Locate the cell with the specified text and output its (X, Y) center coordinate. 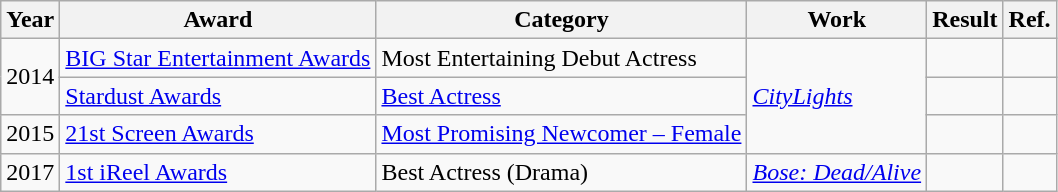
Year (30, 20)
Most Entertaining Debut Actress (562, 58)
Result (965, 20)
2017 (30, 172)
1st iReel Awards (218, 172)
Ref. (1030, 20)
CityLights (837, 96)
2014 (30, 77)
Best Actress (Drama) (562, 172)
Bose: Dead/Alive (837, 172)
Stardust Awards (218, 96)
BIG Star Entertainment Awards (218, 58)
21st Screen Awards (218, 134)
Category (562, 20)
Award (218, 20)
Best Actress (562, 96)
Work (837, 20)
Most Promising Newcomer – Female (562, 134)
2015 (30, 134)
